Capture the cell that displays the provided text and extract its (X, Y) central coordinate. 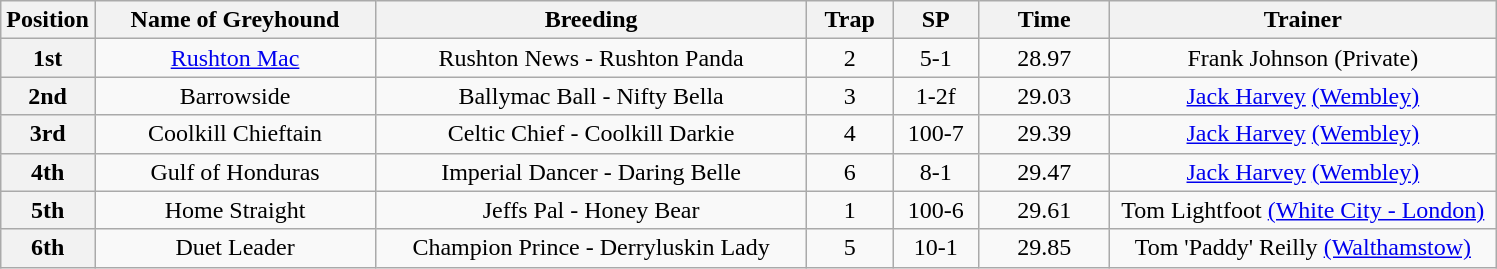
Tom Lightfoot (White City - London) (1303, 210)
6 (850, 172)
5th (48, 210)
Tom 'Paddy' Reilly (Walthamstow) (1303, 248)
2nd (48, 96)
29.47 (1044, 172)
Duet Leader (234, 248)
Frank Johnson (Private) (1303, 58)
Gulf of Honduras (234, 172)
SP (936, 20)
29.39 (1044, 134)
Jeffs Pal - Honey Bear (592, 210)
4th (48, 172)
Position (48, 20)
Time (1044, 20)
Breeding (592, 20)
29.85 (1044, 248)
3rd (48, 134)
5 (850, 248)
1st (48, 58)
Trap (850, 20)
Barrowside (234, 96)
100-6 (936, 210)
Trainer (1303, 20)
Coolkill Chieftain (234, 134)
Rushton News - Rushton Panda (592, 58)
28.97 (1044, 58)
Imperial Dancer - Daring Belle (592, 172)
29.61 (1044, 210)
8-1 (936, 172)
4 (850, 134)
100-7 (936, 134)
2 (850, 58)
Rushton Mac (234, 58)
29.03 (1044, 96)
Name of Greyhound (234, 20)
Home Straight (234, 210)
Celtic Chief - Coolkill Darkie (592, 134)
6th (48, 248)
Champion Prince - Derryluskin Lady (592, 248)
10-1 (936, 248)
1-2f (936, 96)
1 (850, 210)
Ballymac Ball - Nifty Bella (592, 96)
5-1 (936, 58)
3 (850, 96)
